For the text-containing cell, return its midpoint in (x, y) coordinate format. 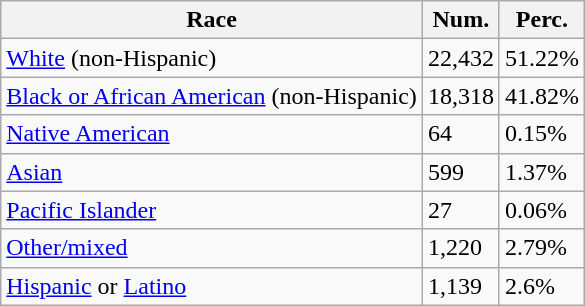
41.82% (542, 96)
22,432 (460, 58)
White (non-Hispanic) (212, 58)
0.15% (542, 134)
1,220 (460, 248)
18,318 (460, 96)
Black or African American (non-Hispanic) (212, 96)
2.6% (542, 286)
27 (460, 210)
Race (212, 20)
1,139 (460, 286)
599 (460, 172)
Num. (460, 20)
Native American (212, 134)
0.06% (542, 210)
Asian (212, 172)
2.79% (542, 248)
64 (460, 134)
1.37% (542, 172)
Hispanic or Latino (212, 286)
51.22% (542, 58)
Perc. (542, 20)
Other/mixed (212, 248)
Pacific Islander (212, 210)
